For the text-containing cell, return its midpoint in (x, y) coordinate format. 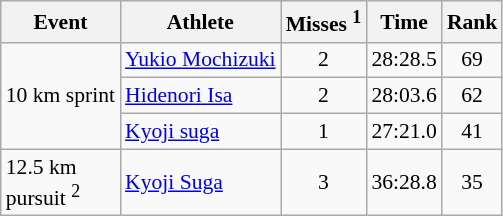
Event (60, 22)
Rank (472, 22)
3 (324, 182)
Kyoji Suga (200, 182)
28:28.5 (404, 60)
Misses 1 (324, 22)
41 (472, 132)
1 (324, 132)
Kyoji suga (200, 132)
12.5 km pursuit 2 (60, 182)
10 km sprint (60, 96)
28:03.6 (404, 96)
27:21.0 (404, 132)
69 (472, 60)
Athlete (200, 22)
35 (472, 182)
36:28.8 (404, 182)
Yukio Mochizuki (200, 60)
Time (404, 22)
Hidenori Isa (200, 96)
62 (472, 96)
